Return (x, y) of the center of cell containing provided text 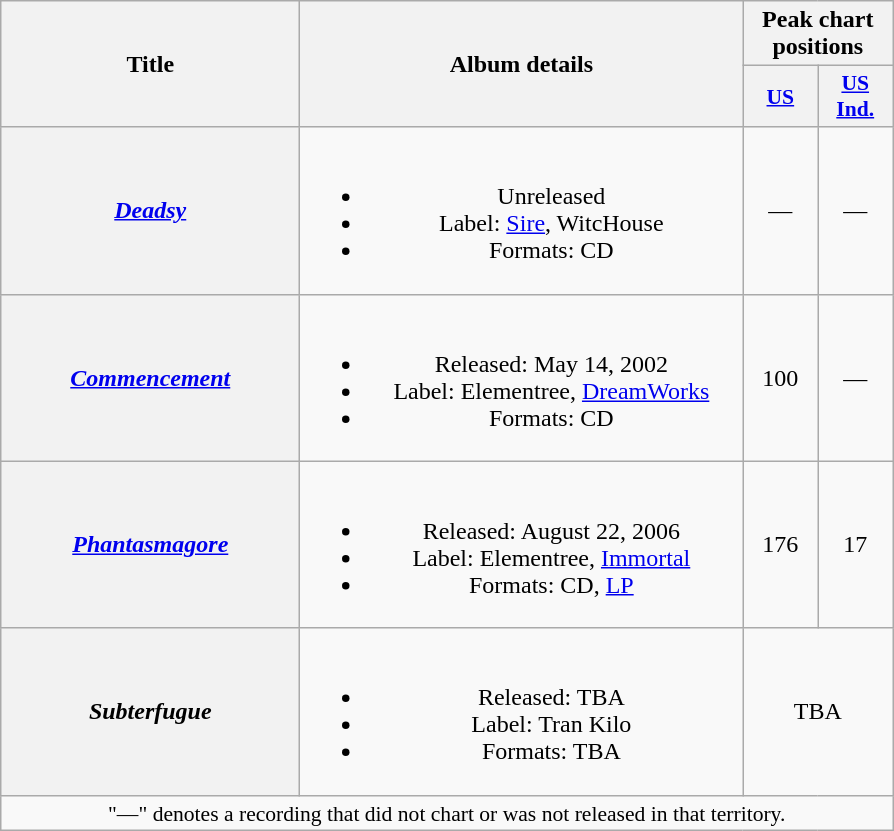
USInd. (856, 96)
100 (780, 378)
Released: May 14, 2002Label: Elementree, DreamWorksFormats: CD (522, 378)
Released: August 22, 2006Label: Elementree, ImmortalFormats: CD, LP (522, 544)
TBA (818, 712)
Title (150, 64)
17 (856, 544)
176 (780, 544)
US (780, 96)
Subterfugue (150, 712)
Album details (522, 64)
Peak chart positions (818, 34)
"—" denotes a recording that did not chart or was not released in that territory. (447, 813)
Released: TBALabel: Tran KiloFormats: TBA (522, 712)
Phantasmagore (150, 544)
Deadsy (150, 210)
UnreleasedLabel: Sire, WitcHouseFormats: CD (522, 210)
Commencement (150, 378)
